For the text-containing cell, return its midpoint in [X, Y] coordinate format. 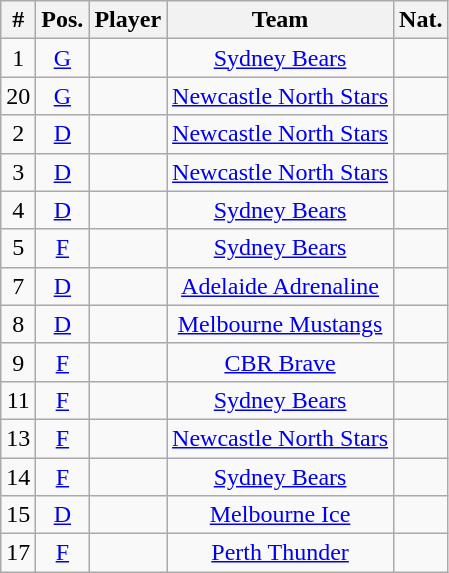
3 [18, 172]
Nat. [421, 20]
15 [18, 515]
2 [18, 134]
Melbourne Ice [280, 515]
8 [18, 324]
7 [18, 286]
13 [18, 438]
Perth Thunder [280, 553]
20 [18, 96]
CBR Brave [280, 362]
Player [128, 20]
17 [18, 553]
9 [18, 362]
Team [280, 20]
Melbourne Mustangs [280, 324]
5 [18, 248]
4 [18, 210]
11 [18, 400]
14 [18, 477]
1 [18, 58]
Adelaide Adrenaline [280, 286]
Pos. [62, 20]
# [18, 20]
